For the text-containing cell, return its midpoint in (X, Y) coordinate format. 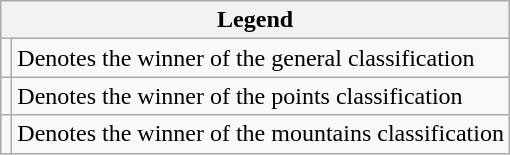
Denotes the winner of the points classification (261, 96)
Denotes the winner of the mountains classification (261, 134)
Denotes the winner of the general classification (261, 58)
Legend (256, 20)
